Determine the (x, y) coordinate at the center of the cell enclosing the given text.  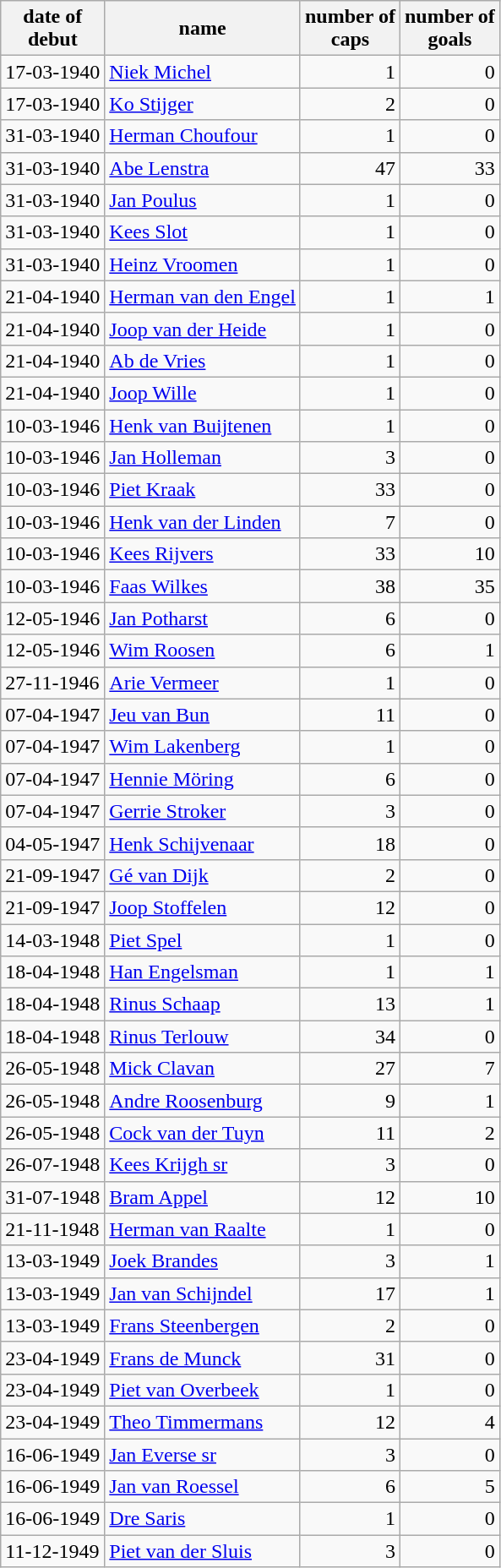
Jan Everse sr (203, 1454)
Henk Schijvenaar (203, 843)
Frans de Munck (203, 1358)
Mick Clavan (203, 1069)
26-07-1948 (52, 1165)
Dre Saris (203, 1519)
21-11-1948 (52, 1229)
Gé van Dijk (203, 875)
4 (449, 1422)
13 (350, 1004)
Jan Poulus (203, 200)
Jeu van Bun (203, 715)
Henk van der Linden (203, 522)
Cock van der Tuyn (203, 1133)
Wim Roosen (203, 651)
date ofdebut (52, 29)
Jan van Schijndel (203, 1293)
31 (350, 1358)
Joop Wille (203, 393)
Piet van der Sluis (203, 1551)
name (203, 29)
Herman van den Engel (203, 297)
Ko Stijger (203, 104)
9 (350, 1101)
Piet van Overbeek (203, 1390)
5 (449, 1487)
Theo Timmermans (203, 1422)
Wim Lakenberg (203, 747)
Niek Michel (203, 72)
Andre Roosenburg (203, 1101)
Piet Kraak (203, 490)
Kees Rijvers (203, 554)
Frans Steenbergen (203, 1326)
Herman van Raalte (203, 1229)
35 (449, 586)
14-03-1948 (52, 940)
27 (350, 1069)
11-12-1949 (52, 1551)
number ofcaps (350, 29)
04-05-1947 (52, 843)
Faas Wilkes (203, 586)
Han Engelsman (203, 972)
Joop van der Heide (203, 329)
Kees Slot (203, 232)
Herman Choufour (203, 136)
Jan Holleman (203, 458)
Joek Brandes (203, 1261)
number ofgoals (449, 29)
Ab de Vries (203, 361)
Abe Lenstra (203, 168)
Arie Vermeer (203, 683)
Henk van Buijtenen (203, 425)
Joop Stoffelen (203, 907)
31-07-1948 (52, 1197)
Rinus Terlouw (203, 1037)
Gerrie Stroker (203, 811)
18 (350, 843)
Rinus Schaap (203, 1004)
27-11-1946 (52, 683)
34 (350, 1037)
Jan Potharst (203, 618)
Kees Krijgh sr (203, 1165)
Bram Appel (203, 1197)
38 (350, 586)
47 (350, 168)
Heinz Vroomen (203, 264)
Piet Spel (203, 940)
Hennie Möring (203, 779)
17 (350, 1293)
Jan van Roessel (203, 1487)
